From the cell containing the given text, extract its center point as (X, Y) coordinate. 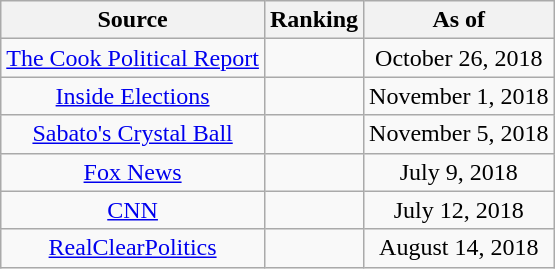
July 9, 2018 (459, 172)
As of (459, 20)
Sabato's Crystal Ball (133, 134)
November 1, 2018 (459, 96)
The Cook Political Report (133, 58)
Inside Elections (133, 96)
November 5, 2018 (459, 134)
RealClearPolitics (133, 248)
October 26, 2018 (459, 58)
CNN (133, 210)
Ranking (314, 20)
Source (133, 20)
July 12, 2018 (459, 210)
August 14, 2018 (459, 248)
Fox News (133, 172)
